Search for the cell housing the specified text and yield its (x, y) center coordinate. 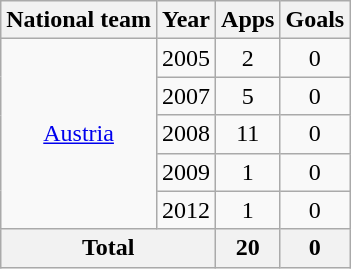
2 (248, 58)
Apps (248, 20)
5 (248, 96)
11 (248, 134)
2012 (186, 210)
Goals (315, 20)
2009 (186, 172)
Austria (79, 134)
2008 (186, 134)
Total (108, 248)
2005 (186, 58)
National team (79, 20)
Year (186, 20)
2007 (186, 96)
20 (248, 248)
